Scan for the cell matching the given text and deliver its [x, y] coordinate at center. 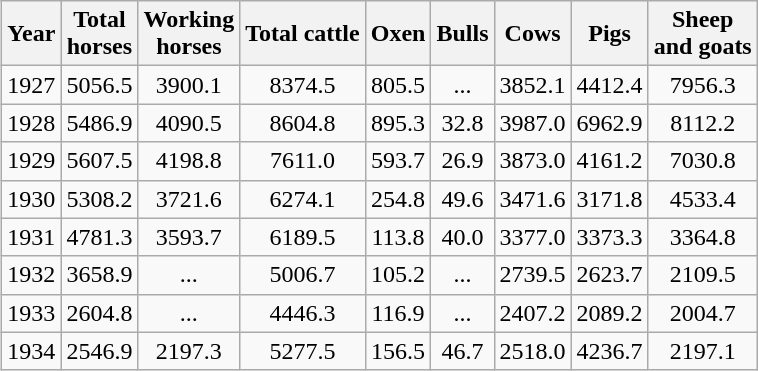
593.7 [398, 161]
1934 [32, 351]
Workinghorses [189, 34]
26.9 [462, 161]
2109.5 [702, 275]
113.8 [398, 237]
1932 [32, 275]
4781.3 [100, 237]
4446.3 [302, 313]
2623.7 [610, 275]
2004.7 [702, 313]
1933 [32, 313]
Totalhorses [100, 34]
2604.8 [100, 313]
1930 [32, 199]
5277.5 [302, 351]
3593.7 [189, 237]
895.3 [398, 123]
3377.0 [532, 237]
3364.8 [702, 237]
1927 [32, 85]
116.9 [398, 313]
2089.2 [610, 313]
2546.9 [100, 351]
40.0 [462, 237]
4090.5 [189, 123]
8604.8 [302, 123]
2518.0 [532, 351]
105.2 [398, 275]
5607.5 [100, 161]
6189.5 [302, 237]
Total cattle [302, 34]
5056.5 [100, 85]
254.8 [398, 199]
Cows [532, 34]
2197.3 [189, 351]
7611.0 [302, 161]
4161.2 [610, 161]
2407.2 [532, 313]
6274.1 [302, 199]
3658.9 [100, 275]
1928 [32, 123]
4533.4 [702, 199]
156.5 [398, 351]
1929 [32, 161]
Year [32, 34]
3471.6 [532, 199]
7956.3 [702, 85]
2197.1 [702, 351]
3171.8 [610, 199]
5006.7 [302, 275]
3900.1 [189, 85]
5308.2 [100, 199]
1931 [32, 237]
4198.8 [189, 161]
5486.9 [100, 123]
3373.3 [610, 237]
Bulls [462, 34]
3873.0 [532, 161]
2739.5 [532, 275]
8112.2 [702, 123]
4412.4 [610, 85]
Sheepand goats [702, 34]
8374.5 [302, 85]
3987.0 [532, 123]
3852.1 [532, 85]
Pigs [610, 34]
49.6 [462, 199]
3721.6 [189, 199]
46.7 [462, 351]
6962.9 [610, 123]
7030.8 [702, 161]
32.8 [462, 123]
4236.7 [610, 351]
805.5 [398, 85]
Oxen [398, 34]
